Find where the given text appears and provide that cell's center as (X, Y) coordinate. 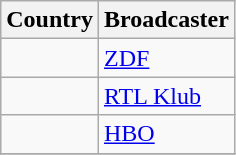
Broadcaster (166, 20)
HBO (166, 134)
ZDF (166, 58)
Country (50, 20)
RTL Klub (166, 96)
